Extract the [X, Y] coordinate from the center of the cell holding the provided text.  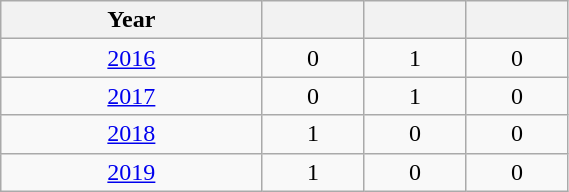
2018 [132, 134]
2019 [132, 172]
2016 [132, 58]
Year [132, 20]
2017 [132, 96]
